For the text-containing cell, return its midpoint in (x, y) coordinate format. 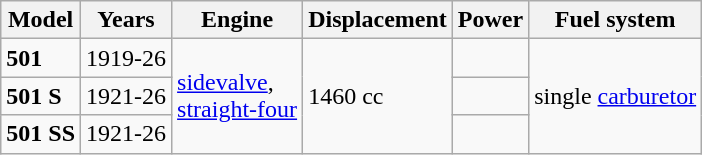
Engine (238, 20)
501 SS (41, 134)
501 S (41, 96)
Fuel system (616, 20)
single carburetor (616, 96)
1460 cc (378, 96)
1919-26 (126, 58)
Displacement (378, 20)
501 (41, 58)
Power (490, 20)
sidevalve,straight-four (238, 96)
Model (41, 20)
Years (126, 20)
